Capture the cell that displays the provided text and extract its [X, Y] central coordinate. 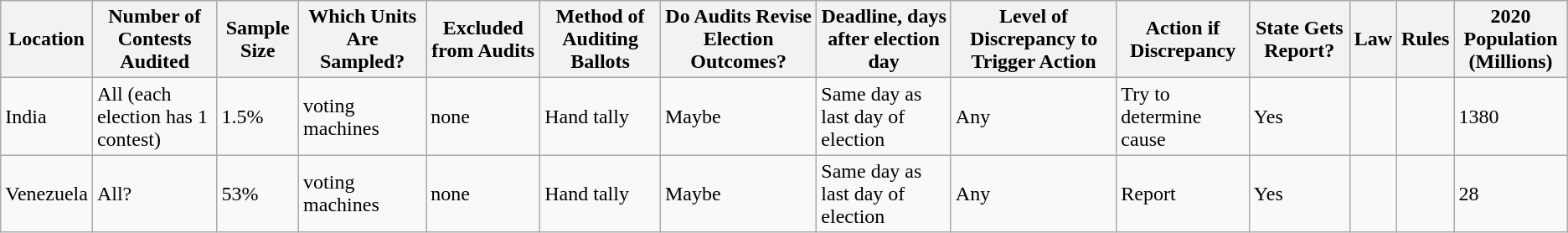
Action if Discrepancy [1183, 39]
India [47, 116]
Sample Size [258, 39]
Law [1373, 39]
All (each election has 1 contest) [154, 116]
Level of Discrepancy to Trigger Action [1034, 39]
1.5% [258, 116]
Do Audits Revise Election Outcomes? [738, 39]
Method of Auditing Ballots [601, 39]
28 [1511, 194]
Deadline, days after election day [885, 39]
Excluded from Audits [483, 39]
Number of Contests Audited [154, 39]
Try to determine cause [1183, 116]
Which Units Are Sampled? [363, 39]
1380 [1511, 116]
Location [47, 39]
All? [154, 194]
State Gets Report? [1299, 39]
Rules [1426, 39]
53% [258, 194]
Venezuela [47, 194]
Report [1183, 194]
2020 Population(Millions) [1511, 39]
